Detect which cell encompasses the target text, then output its [X, Y] center coordinate. 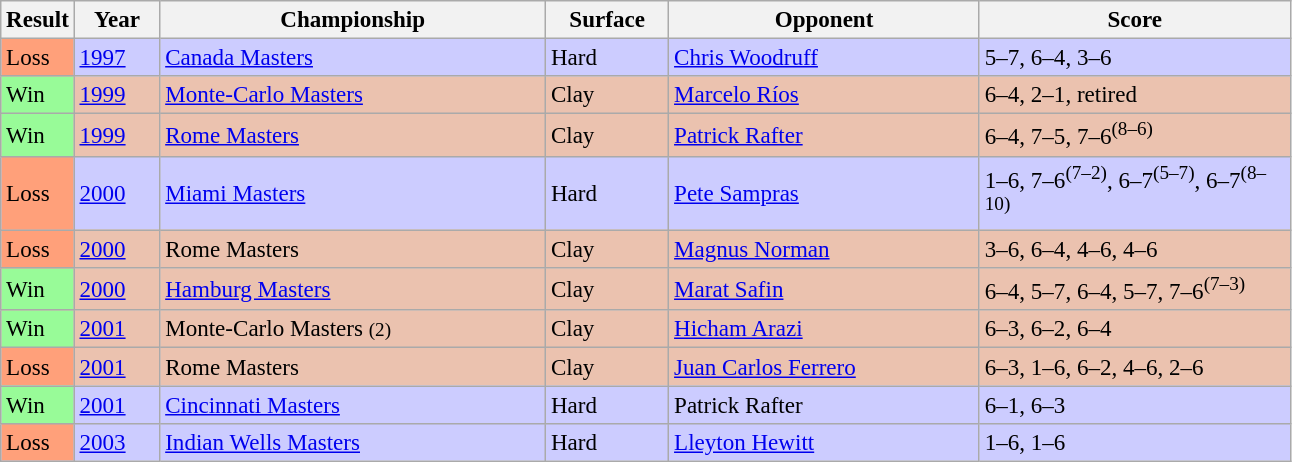
6–1, 6–3 [1134, 405]
Marat Safin [824, 289]
Hamburg Masters [353, 289]
2003 [117, 443]
Score [1134, 20]
3–6, 6–4, 4–6, 4–6 [1134, 250]
Chris Woodruff [824, 58]
Magnus Norman [824, 250]
1–6, 7–6(7–2), 6–7(5–7), 6–7(8–10) [1134, 194]
Marcelo Ríos [824, 95]
Lleyton Hewitt [824, 443]
Cincinnati Masters [353, 405]
Championship [353, 20]
Miami Masters [353, 194]
Monte-Carlo Masters [353, 95]
Opponent [824, 20]
Year [117, 20]
6–4, 7–5, 7–6(8–6) [1134, 135]
Result [38, 20]
Surface [608, 20]
6–4, 2–1, retired [1134, 95]
Canada Masters [353, 58]
Monte-Carlo Masters (2) [353, 330]
Indian Wells Masters [353, 443]
6–3, 6–2, 6–4 [1134, 330]
6–3, 1–6, 6–2, 4–6, 2–6 [1134, 367]
6–4, 5–7, 6–4, 5–7, 7–6(7–3) [1134, 289]
Pete Sampras [824, 194]
5–7, 6–4, 3–6 [1134, 58]
Hicham Arazi [824, 330]
1997 [117, 58]
Juan Carlos Ferrero [824, 367]
1–6, 1–6 [1134, 443]
